Determine the [x, y] coordinate at the center of the cell enclosing the given text.  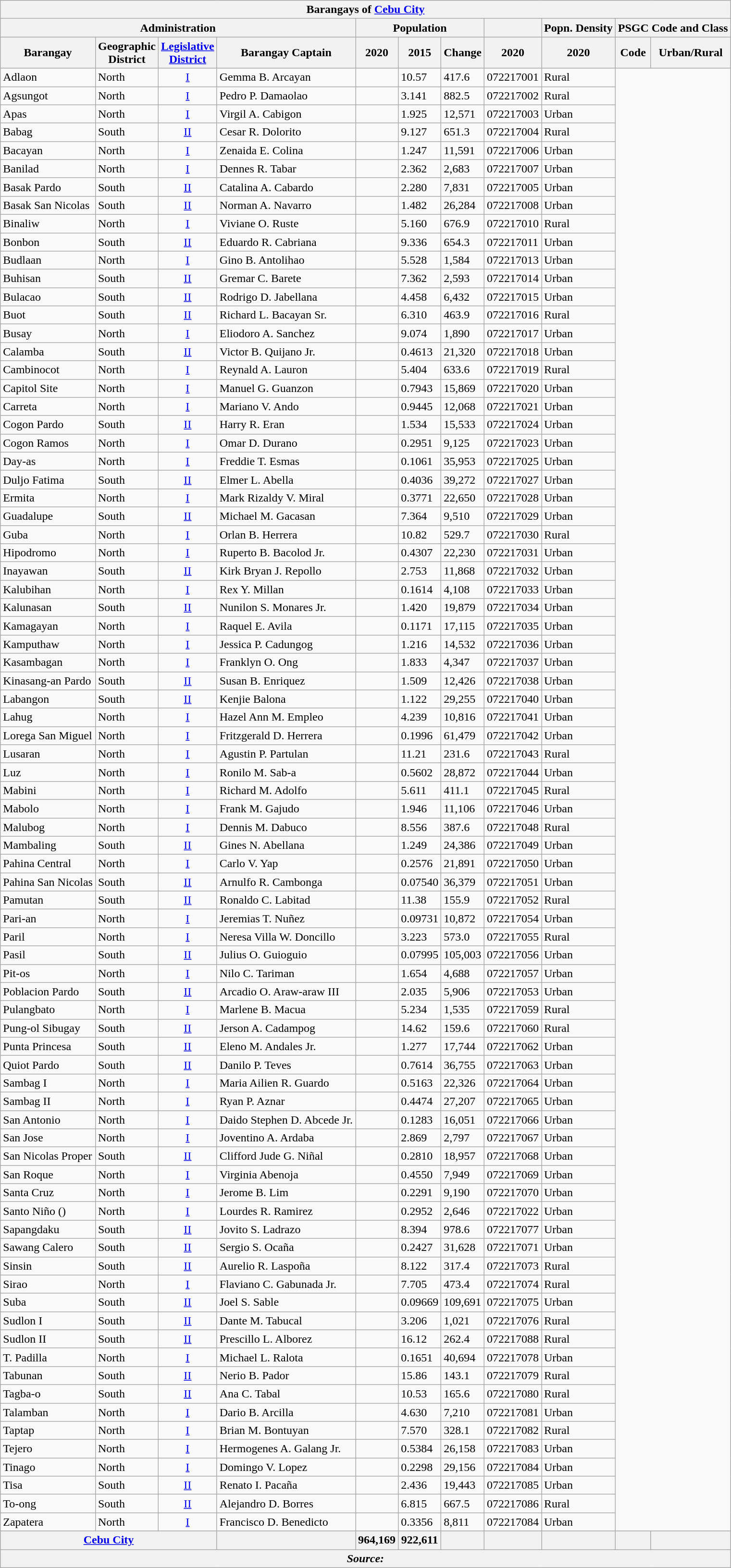
072217063 [512, 1065]
Cogon Pardo [48, 425]
Basak San Nicolas [48, 205]
072217066 [512, 1120]
Budlaan [48, 260]
Kamagayan [48, 626]
Babag [48, 132]
072217013 [512, 260]
11.21 [420, 754]
654.3 [463, 242]
7,210 [463, 1412]
Administration [178, 28]
15,869 [463, 388]
5.404 [420, 370]
5.528 [420, 260]
072217007 [512, 169]
0.07995 [420, 955]
Ronaldo C. Labitad [286, 900]
Tabunan [48, 1375]
Dario B. Arcilla [286, 1412]
Kalubihan [48, 589]
Gemma B. Arcayan [286, 77]
072217019 [512, 370]
2.436 [420, 1485]
11,868 [463, 571]
16.12 [420, 1339]
21,320 [463, 352]
Jerome B. Lim [286, 1193]
109,691 [463, 1302]
Michael M. Gacasan [286, 516]
Kinasang‑an Pardo [48, 681]
072217008 [512, 205]
072217054 [512, 919]
651.3 [463, 132]
072217002 [512, 96]
Kirk Bryan J. Repollo [286, 571]
Alejandro D. Borres [286, 1504]
Tagba-o [48, 1394]
072217082 [512, 1431]
2,683 [463, 169]
072217030 [512, 535]
Mark Rizaldy V. Miral [286, 498]
463.9 [463, 315]
4,347 [463, 662]
Sambag II [48, 1101]
Carreta [48, 406]
2,797 [463, 1138]
10,872 [463, 919]
072217044 [512, 772]
10.53 [420, 1394]
Ruperto B. Bacolod Jr. [286, 553]
Nilo C. Tariman [286, 973]
LegislativeDistrict [188, 53]
072217011 [512, 242]
Gremar C. Barete [286, 279]
To-ong [48, 1504]
Tejero [48, 1449]
8.394 [420, 1229]
072217048 [512, 827]
Bonbon [48, 242]
0.1283 [420, 1120]
Agustin P. Partulan [286, 754]
22,650 [463, 498]
072217057 [512, 973]
072217070 [512, 1193]
072217064 [512, 1083]
0.2427 [420, 1248]
1.247 [420, 150]
Santa Cruz [48, 1193]
Flaviano C. Gabunada Jr. [286, 1284]
8.556 [420, 827]
Virgil A. Cabigon [286, 114]
40,694 [463, 1357]
27,207 [463, 1101]
San Antonio [48, 1120]
072217042 [512, 735]
1.654 [420, 973]
Suba [48, 1302]
Barangays of Cebu City [365, 10]
Daido Stephen D. Abcede Jr. [286, 1120]
31,628 [463, 1248]
072217004 [512, 132]
0.4307 [420, 553]
1,535 [463, 1010]
Pahina San Nicolas [48, 882]
072217043 [512, 754]
105,003 [463, 955]
Change [463, 53]
16,051 [463, 1120]
072217024 [512, 425]
Mariano V. Ando [286, 406]
2.869 [420, 1138]
Elmer L. Abella [286, 479]
0.7943 [420, 388]
26,158 [463, 1449]
39,272 [463, 479]
Norman A. Navarro [286, 205]
0.4036 [420, 479]
Taptap [48, 1431]
0.3356 [420, 1522]
Victor B. Quijano Jr. [286, 352]
411.1 [463, 790]
Domingo V. Lopez [286, 1467]
11,106 [463, 808]
072217073 [512, 1266]
072217085 [512, 1485]
676.9 [463, 223]
072217033 [512, 589]
165.6 [463, 1394]
262.4 [463, 1339]
Ronilo M. Sab-a [286, 772]
0.2951 [420, 443]
17,744 [463, 1046]
Joel S. Sable [286, 1302]
Tinago [48, 1467]
18,957 [463, 1156]
072217088 [512, 1339]
Mabolo [48, 808]
35,953 [463, 461]
Aurelio R. Laspoña [286, 1266]
072217005 [512, 187]
072217028 [512, 498]
2.280 [420, 187]
Day‑as [48, 461]
Sinsin [48, 1266]
072217032 [512, 571]
Cebu City [109, 1540]
Dennis M. Dabuco [286, 827]
072217034 [512, 608]
Sambag I [48, 1083]
072217015 [512, 297]
Hazel Ann M. Empleo [286, 717]
Popn. Density [578, 28]
Prescillo L. Alborez [286, 1339]
24,386 [463, 845]
072217056 [512, 955]
Pamutan [48, 900]
Tisa [48, 1485]
0.2576 [420, 864]
0.5163 [420, 1083]
Duljo Fatima [48, 479]
573.0 [463, 937]
2,593 [463, 279]
0.2810 [420, 1156]
072217052 [512, 900]
7.570 [420, 1431]
072217040 [512, 699]
4.630 [420, 1412]
Michael L. Ralota [286, 1357]
21,891 [463, 864]
Mabini [48, 790]
0.1061 [420, 461]
9,190 [463, 1193]
Richard L. Bacayan Sr. [286, 315]
231.6 [463, 754]
0.2298 [420, 1467]
072217021 [512, 406]
9.336 [420, 242]
Sawang Calero [48, 1248]
17,115 [463, 626]
Danilo P. Teves [286, 1065]
San Jose [48, 1138]
Pung-ol Sibugay [48, 1028]
Urban/Rural [691, 53]
7,949 [463, 1175]
072217029 [512, 516]
Kasambagan [48, 662]
Apas [48, 114]
072217053 [512, 992]
Guba [48, 535]
0.1614 [420, 589]
Ryan P. Aznar [286, 1101]
12,571 [463, 114]
2.753 [420, 571]
1,021 [463, 1321]
Lusaran [48, 754]
072217027 [512, 479]
072217086 [512, 1504]
Sergio S. Ocaña [286, 1248]
Barangay Captain [286, 53]
1.122 [420, 699]
Pahina Central [48, 864]
Capitol Site [48, 388]
Carlo V. Yap [286, 864]
Rex Y. Millan [286, 589]
T. Padilla [48, 1357]
1,584 [463, 260]
PSGC Code and Class [673, 28]
Kenjie Balona [286, 699]
Fritzgerald D. Herrera [286, 735]
Pari-an [48, 919]
Nunilon S. Monares Jr. [286, 608]
Kamputhaw [48, 644]
072217076 [512, 1321]
Nerio B. Pador [286, 1375]
San Nicolas Proper [48, 1156]
29,255 [463, 699]
Richard M. Adolfo [286, 790]
072217079 [512, 1375]
Manuel G. Guanzon [286, 388]
1.534 [420, 425]
0.5602 [420, 772]
5.611 [420, 790]
Zenaida E. Colina [286, 150]
Basak Pardo [48, 187]
3.206 [420, 1321]
0.5384 [420, 1449]
Rodrigo D. Jabellana [286, 297]
964,169 [377, 1540]
Brian M. Bontuyan [286, 1431]
Agsungot [48, 96]
Eleno M. Andales Jr. [286, 1046]
667.5 [463, 1504]
14,532 [463, 644]
Pulangbato [48, 1010]
4.239 [420, 717]
0.1171 [420, 626]
072217016 [512, 315]
072217035 [512, 626]
15,533 [463, 425]
1.925 [420, 114]
882.5 [463, 96]
Renato I. Pacaña [286, 1485]
4,108 [463, 589]
0.4550 [420, 1175]
072217065 [512, 1101]
0.1651 [420, 1357]
072217059 [512, 1010]
072217074 [512, 1284]
19,879 [463, 608]
22,230 [463, 553]
072217068 [512, 1156]
5.160 [420, 223]
072217050 [512, 864]
Hermogenes A. Galang Jr. [286, 1449]
922,611 [420, 1540]
Kalunasan [48, 608]
Sapangdaku [48, 1229]
Busay [48, 333]
072217075 [512, 1302]
Ana C. Tabal [286, 1394]
0.09731 [420, 919]
Arcadio O. Araw-araw III [286, 992]
417.6 [463, 77]
Punta Princesa [48, 1046]
Paril [48, 937]
14.62 [420, 1028]
072217001 [512, 77]
Malubog [48, 827]
2.362 [420, 169]
Pit-os [48, 973]
155.9 [463, 900]
1.277 [420, 1046]
072217014 [512, 279]
072217049 [512, 845]
Frank M. Gajudo [286, 808]
328.1 [463, 1431]
072217041 [512, 717]
Poblacion Pardo [48, 992]
Adlaon [48, 77]
978.6 [463, 1229]
10,816 [463, 717]
19,443 [463, 1485]
0.09669 [420, 1302]
Jerson A. Cadampog [286, 1028]
Viviane O. Ruste [286, 223]
3.141 [420, 96]
Omar D. Durano [286, 443]
072217060 [512, 1028]
0.9445 [420, 406]
4,688 [463, 973]
Lahug [48, 717]
9.074 [420, 333]
Bacayan [48, 150]
Inayawan [48, 571]
Mambaling [48, 845]
Cogon Ramos [48, 443]
0.07540 [420, 882]
072217020 [512, 388]
473.4 [463, 1284]
Susan B. Enriquez [286, 681]
072217046 [512, 808]
Harry R. Eran [286, 425]
9,125 [463, 443]
36,379 [463, 882]
072217081 [512, 1412]
072217018 [512, 352]
2015 [420, 53]
28,872 [463, 772]
Jovito S. Ladrazo [286, 1229]
Bulacao [48, 297]
8.122 [420, 1266]
Dante M. Tabucal [286, 1321]
Barangay [48, 53]
Catalina A. Cabardo [286, 187]
072217022 [512, 1211]
0.3771 [420, 498]
12,426 [463, 681]
387.6 [463, 827]
Pedro P. Damaolao [286, 96]
Source: [365, 1558]
072217010 [512, 223]
072217003 [512, 114]
633.6 [463, 370]
Talamban [48, 1412]
1.482 [420, 205]
072217036 [512, 644]
Ermita [48, 498]
072217051 [512, 882]
143.1 [463, 1375]
Code [633, 53]
6.310 [420, 315]
Santo Niño () [48, 1211]
Zapatera [48, 1522]
Gines N. Abellana [286, 845]
Julius O. Guioguio [286, 955]
Binaliw [48, 223]
Gino B. Antolihao [286, 260]
5,906 [463, 992]
072217037 [512, 662]
0.2291 [420, 1193]
7,831 [463, 187]
Francisco D. Benedicto [286, 1522]
Labangon [48, 699]
1.946 [420, 808]
22,326 [463, 1083]
1.509 [420, 681]
7.364 [420, 516]
072217025 [512, 461]
1.420 [420, 608]
072217071 [512, 1248]
159.6 [463, 1028]
Sudlon II [48, 1339]
San Roque [48, 1175]
Orlan B. Herrera [286, 535]
072217062 [512, 1046]
Calamba [48, 352]
317.4 [463, 1266]
29,156 [463, 1467]
4.458 [420, 297]
0.7614 [420, 1065]
12,068 [463, 406]
Freddie T. Esmas [286, 461]
072217067 [512, 1138]
Quiot Pardo [48, 1065]
0.1996 [420, 735]
Franklyn O. Ong [286, 662]
1,890 [463, 333]
1.216 [420, 644]
Cesar R. Dolorito [286, 132]
8,811 [463, 1522]
11.38 [420, 900]
1.249 [420, 845]
072217038 [512, 681]
10.57 [420, 77]
7.705 [420, 1284]
Buot [48, 315]
2,646 [463, 1211]
0.2952 [420, 1211]
072217069 [512, 1175]
6,432 [463, 297]
Cambinocot [48, 370]
Banilad [48, 169]
3.223 [420, 937]
9,510 [463, 516]
Lourdes R. Ramirez [286, 1211]
Marlene B. Macua [286, 1010]
15.86 [420, 1375]
072217078 [512, 1357]
Neresa Villa W. Doncillo [286, 937]
072217055 [512, 937]
Raquel E. Avila [286, 626]
5.234 [420, 1010]
072217031 [512, 553]
072217045 [512, 790]
Lorega San Miguel [48, 735]
Hipodromo [48, 553]
Eliodoro A. Sanchez [286, 333]
Luz [48, 772]
1.833 [420, 662]
36,755 [463, 1065]
11,591 [463, 150]
529.7 [463, 535]
2.035 [420, 992]
Clifford Jude G. Niñal [286, 1156]
Pasil [48, 955]
072217080 [512, 1394]
072217077 [512, 1229]
Jeremias T. Nuñez [286, 919]
GeographicDistrict [127, 53]
Maria Ailien R. Guardo [286, 1083]
Dennes R. Tabar [286, 169]
Virginia Abenoja [286, 1175]
Buhisan [48, 279]
7.362 [420, 279]
Joventino A. Ardaba [286, 1138]
Sirao [48, 1284]
072217023 [512, 443]
0.4613 [420, 352]
072217017 [512, 333]
10.82 [420, 535]
9.127 [420, 132]
Population [420, 28]
072217083 [512, 1449]
072217006 [512, 150]
Guadalupe [48, 516]
Arnulfo R. Cambonga [286, 882]
61,479 [463, 735]
6.815 [420, 1504]
Eduardo R. Cabriana [286, 242]
Reynald A. Lauron [286, 370]
0.4474 [420, 1101]
26,284 [463, 205]
Sudlon I [48, 1321]
Jessica P. Cadungog [286, 644]
